Output the (X, Y) coordinate of the center of the cell containing the given text.  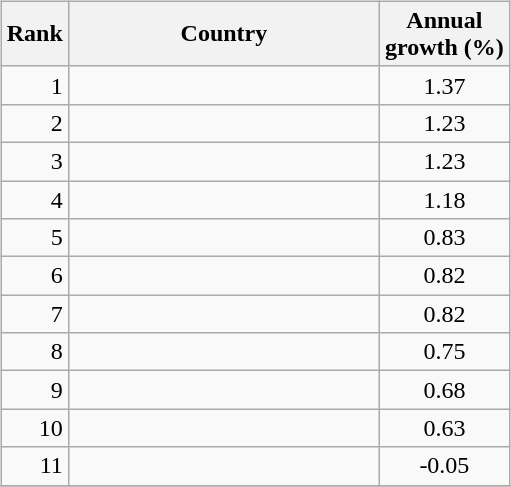
Annualgrowth (%) (444, 34)
1 (34, 85)
3 (34, 161)
Country (224, 34)
5 (34, 238)
0.68 (444, 390)
10 (34, 428)
0.83 (444, 238)
Rank (34, 34)
4 (34, 199)
2 (34, 123)
11 (34, 466)
9 (34, 390)
8 (34, 352)
6 (34, 276)
1.37 (444, 85)
-0.05 (444, 466)
0.75 (444, 352)
1.18 (444, 199)
0.63 (444, 428)
7 (34, 314)
